Output the [x, y] coordinate of the center of the cell containing the given text.  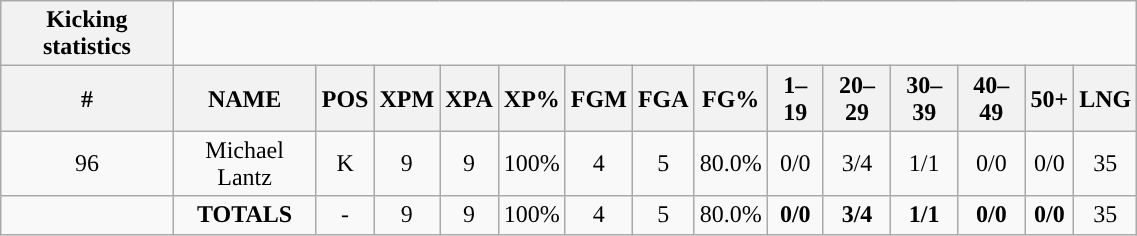
FGA [663, 98]
- [345, 215]
1–19 [795, 98]
XPA [470, 98]
LNG [1106, 98]
30–39 [924, 98]
Kicking statistics [87, 34]
K [345, 164]
FGM [598, 98]
96 [87, 164]
XPM [407, 98]
# [87, 98]
Michael Lantz [244, 164]
TOTALS [244, 215]
POS [345, 98]
FG% [730, 98]
40–49 [992, 98]
50+ [1050, 98]
NAME [244, 98]
20–29 [856, 98]
XP% [532, 98]
